Return (x, y) of the center of cell containing provided text 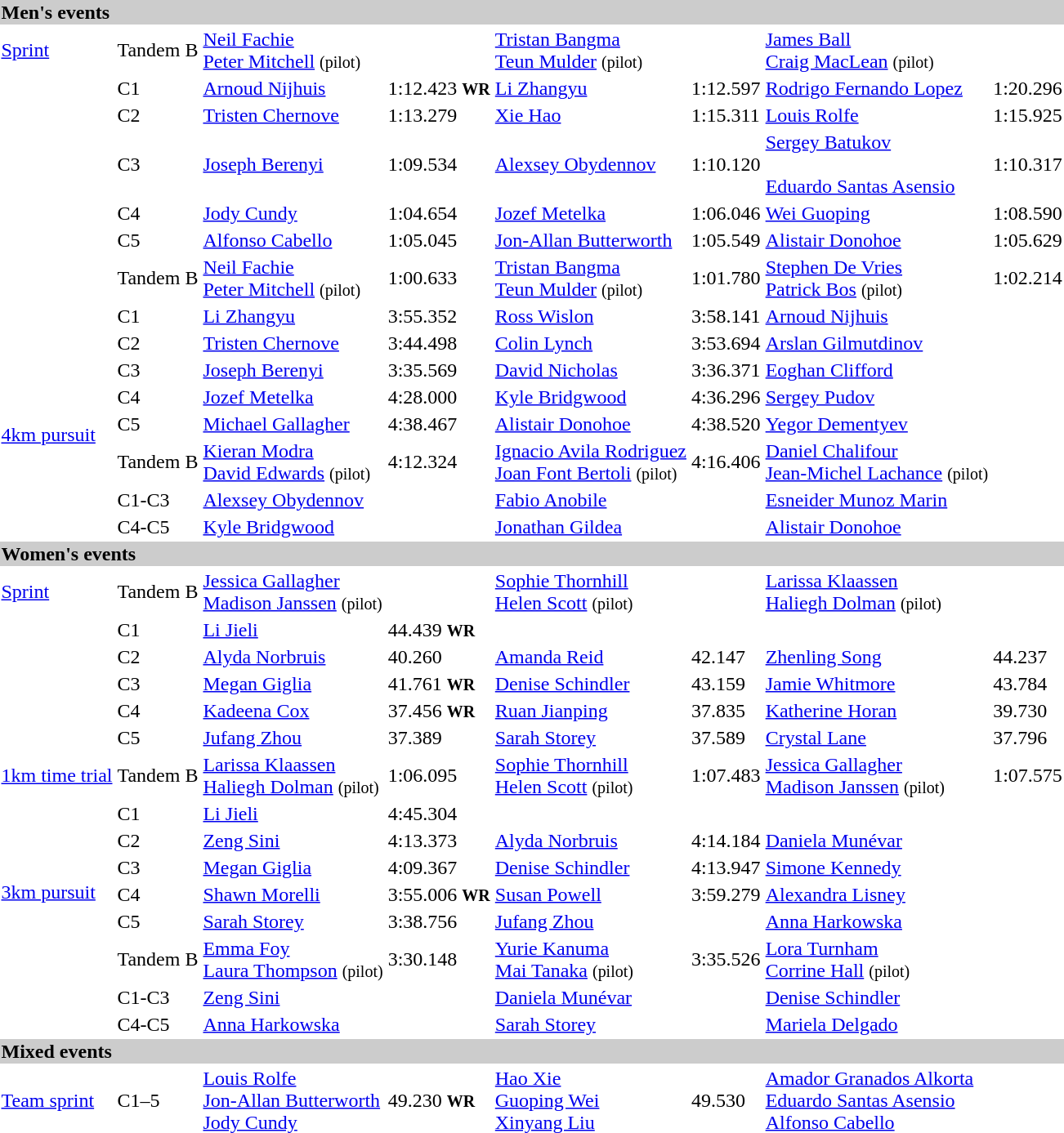
1:05.549 (726, 240)
Arslan Gilmutdinov (877, 343)
Ross Wislon (590, 316)
3:55.352 (439, 316)
3:55.006 WR (439, 894)
41.761 WR (439, 684)
4:36.296 (726, 397)
37.589 (726, 738)
1:09.534 (439, 164)
43.784 (1028, 684)
4:14.184 (726, 841)
Crystal Lane (877, 738)
4:12.324 (439, 462)
Louis Rolfe (877, 115)
1:10.120 (726, 164)
Women's events (531, 554)
1:07.575 (1028, 776)
3:30.148 (439, 959)
3:38.756 (439, 921)
37.835 (726, 711)
Emma FoyLaura Thompson (pilot) (293, 959)
Shawn Morelli (293, 894)
Simone Kennedy (877, 868)
Alexandra Lisney (877, 894)
Sergey BatukovEduardo Santas Asensio (877, 164)
37.456 WR (439, 711)
Xie Hao (590, 115)
Wei Guoping (877, 213)
42.147 (726, 657)
Jody Cundy (293, 213)
Daniel ChalifourJean-Michel Lachance (pilot) (877, 462)
Mixed events (531, 1051)
4:16.406 (726, 462)
3:44.498 (439, 343)
1:20.296 (1028, 88)
1:13.279 (439, 115)
4:38.520 (726, 424)
Katherine Horan (877, 711)
Mariela Delgado (877, 1024)
1:06.046 (726, 213)
Rodrigo Fernando Lopez (877, 88)
3km pursuit (57, 892)
Jonathan Gildea (590, 527)
1:04.654 (439, 213)
Colin Lynch (590, 343)
Ruan Jianping (590, 711)
Stephen De VriesPatrick Bos (pilot) (877, 278)
3:35.526 (726, 959)
44.439 WR (439, 630)
Amanda Reid (590, 657)
3:58.141 (726, 316)
Zhenling Song (877, 657)
1:06.095 (439, 776)
43.159 (726, 684)
Yurie KanumaMai Tanaka (pilot) (590, 959)
Lora TurnhamCorrine Hall (pilot) (877, 959)
37.389 (439, 738)
4:45.304 (439, 814)
Alfonso Cabello (293, 240)
Kieran ModraDavid Edwards (pilot) (293, 462)
1:07.483 (726, 776)
Susan Powell (590, 894)
Jon-Allan Butterworth (590, 240)
40.260 (439, 657)
Eoghan Clifford (877, 370)
1:00.633 (439, 278)
1:12.423 WR (439, 88)
Yegor Dementyev (877, 424)
James BallCraig MacLean (pilot) (877, 51)
3:36.371 (726, 370)
37.796 (1028, 738)
4km pursuit (57, 435)
Ignacio Avila RodriguezJoan Font Bertoli (pilot) (590, 462)
Jamie Whitmore (877, 684)
39.730 (1028, 711)
4:13.947 (726, 868)
44.237 (1028, 657)
Men's events (531, 12)
4:38.467 (439, 424)
1:10.317 (1028, 164)
Sergey Pudov (877, 397)
Michael Gallagher (293, 424)
1:12.597 (726, 88)
David Nicholas (590, 370)
1:15.925 (1028, 115)
Esneider Munoz Marin (877, 500)
1:05.045 (439, 240)
1:05.629 (1028, 240)
1:02.214 (1028, 278)
4:28.000 (439, 397)
3:53.694 (726, 343)
3:35.569 (439, 370)
Kadeena Cox (293, 711)
1:01.780 (726, 278)
1:08.590 (1028, 213)
1km time trial (57, 776)
1:15.311 (726, 115)
4:13.373 (439, 841)
4:09.367 (439, 868)
Fabio Anobile (590, 500)
3:59.279 (726, 894)
